Determine the [x, y] coordinate at the center of the cell enclosing the given text.  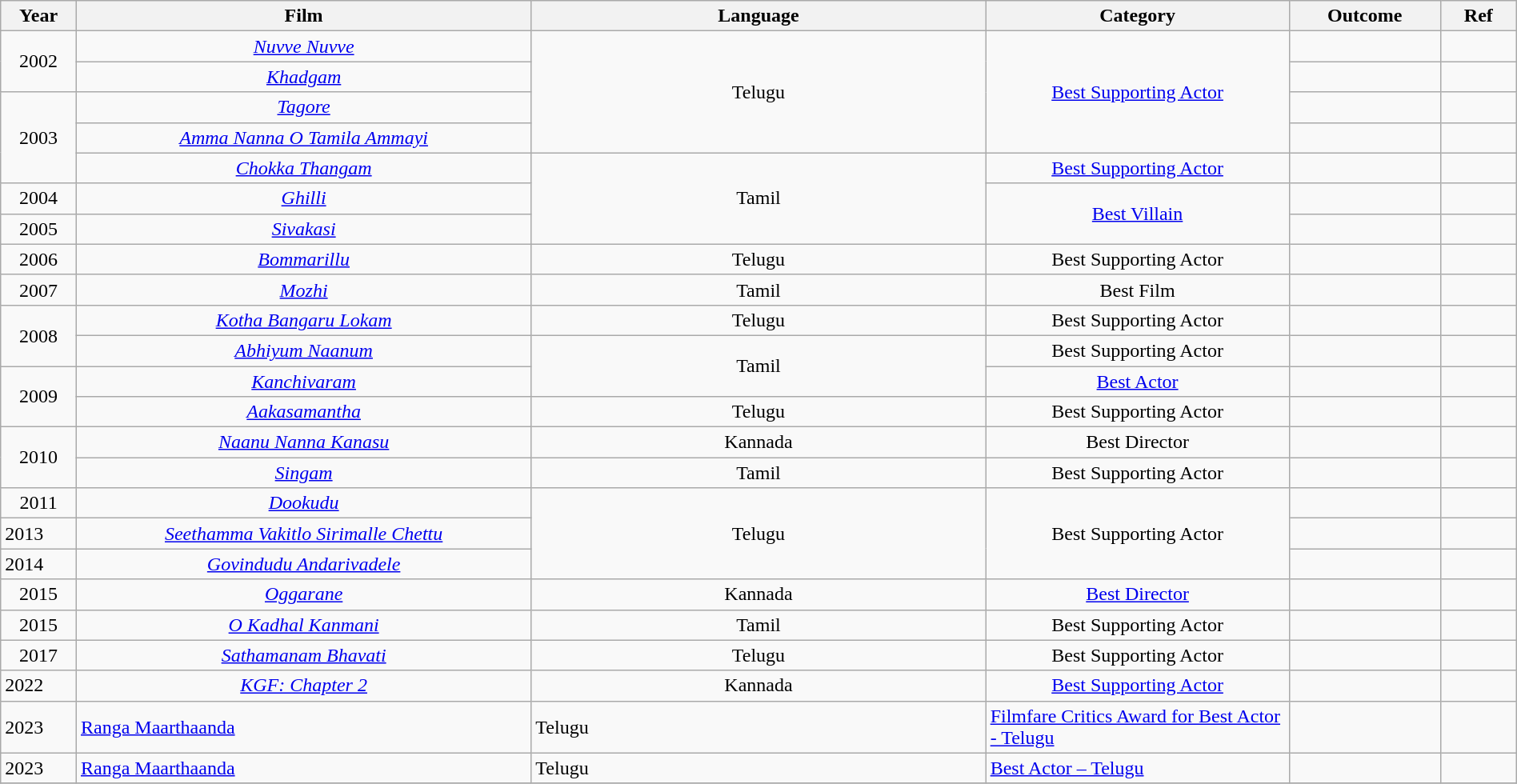
Best Film [1138, 290]
Sivakasi [303, 229]
2010 [38, 458]
Dookudu [303, 503]
Nuvve Nuvve [303, 46]
Best Actor [1138, 382]
Chokka Thangam [303, 168]
2008 [38, 335]
2013 [38, 534]
2022 [38, 686]
2003 [38, 138]
Category [1138, 16]
2007 [38, 290]
Filmfare Critics Award for Best Actor - Telugu [1138, 726]
Mozhi [303, 290]
Amma Nanna O Tamila Ammayi [303, 138]
2002 [38, 62]
Bommarillu [303, 259]
Seethamma Vakitlo Sirimalle Chettu [303, 534]
Kanchivaram [303, 382]
O Kadhal Kanmani [303, 625]
Best Villain [1138, 214]
2017 [38, 655]
Govindudu Andarivadele [303, 564]
Sathamanam Bhavati [303, 655]
Oggarane [303, 594]
Ghilli [303, 198]
Best Actor – Telugu [1138, 768]
2005 [38, 229]
2014 [38, 564]
2004 [38, 198]
Abhiyum Naanum [303, 350]
Khadgam [303, 77]
Ref [1479, 16]
Outcome [1365, 16]
Film [303, 16]
KGF: Chapter 2 [303, 686]
Singam [303, 473]
2006 [38, 259]
Tagore [303, 107]
Kotha Bangaru Lokam [303, 320]
Naanu Nanna Kanasu [303, 442]
Language [758, 16]
2009 [38, 397]
Aakasamantha [303, 412]
2011 [38, 503]
Year [38, 16]
